Identify which cell holds the provided text, then report its [X, Y] central coordinate. 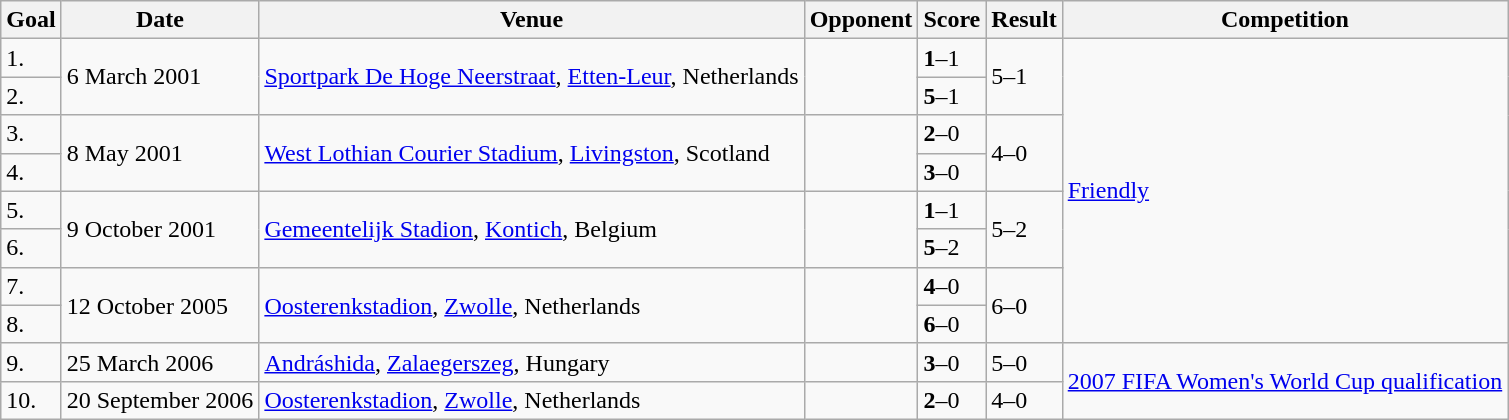
West Lothian Courier Stadium, Livingston, Scotland [532, 153]
1. [31, 58]
Goal [31, 20]
Gemeentelijk Stadion, Kontich, Belgium [532, 229]
Sportpark De Hoge Neerstraat, Etten-Leur, Netherlands [532, 77]
5. [31, 210]
Result [1024, 20]
7. [31, 286]
6 March 2001 [160, 77]
8. [31, 324]
6. [31, 248]
12 October 2005 [160, 305]
10. [31, 400]
9. [31, 362]
Date [160, 20]
Opponent [861, 20]
4. [31, 172]
9 October 2001 [160, 229]
Friendly [1285, 191]
2007 FIFA Women's World Cup qualification [1285, 381]
Competition [1285, 20]
Andráshida, Zalaegerszeg, Hungary [532, 362]
3. [31, 134]
Score [952, 20]
Venue [532, 20]
5–0 [1024, 362]
2. [31, 96]
25 March 2006 [160, 362]
20 September 2006 [160, 400]
8 May 2001 [160, 153]
